Capture the cell that displays the provided text and extract its (x, y) central coordinate. 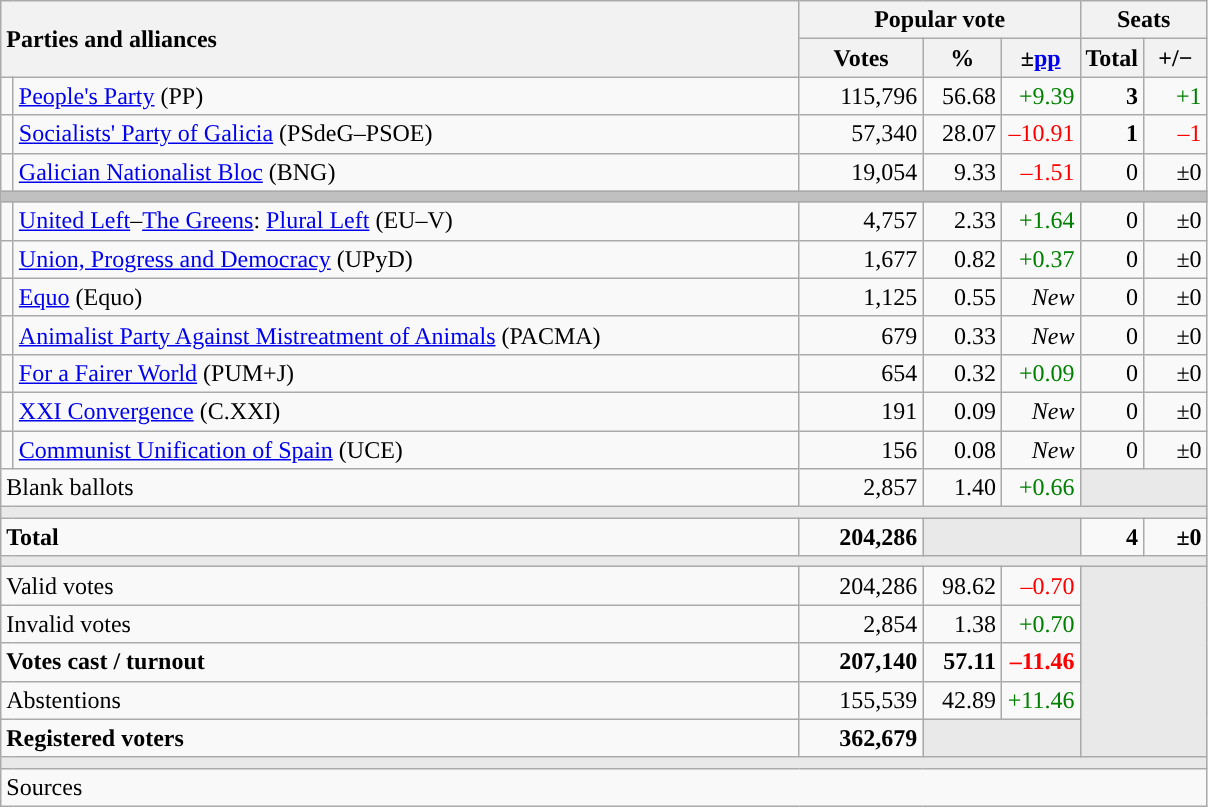
155,539 (861, 700)
Sources (604, 787)
98.62 (962, 586)
19,054 (861, 172)
654 (861, 373)
–10.91 (1040, 134)
Votes cast / turnout (400, 662)
9.33 (962, 172)
2.33 (962, 221)
+11.46 (1040, 700)
United Left–The Greens: Plural Left (EU–V) (406, 221)
Popular vote (940, 20)
Socialists' Party of Galicia (PSdeG–PSOE) (406, 134)
+1.64 (1040, 221)
4,757 (861, 221)
Blank ballots (400, 488)
1,125 (861, 297)
4 (1112, 537)
Abstentions (400, 700)
1.40 (962, 488)
±pp (1040, 58)
+0.70 (1040, 624)
0.33 (962, 335)
+0.09 (1040, 373)
42.89 (962, 700)
679 (861, 335)
115,796 (861, 96)
Parties and alliances (400, 39)
Invalid votes (400, 624)
28.07 (962, 134)
XXI Convergence (C.XXI) (406, 411)
–11.46 (1040, 662)
1 (1112, 134)
Seats (1144, 20)
Equo (Equo) (406, 297)
0.55 (962, 297)
Communist Unification of Spain (UCE) (406, 449)
Animalist Party Against Mistreatment of Animals (PACMA) (406, 335)
+1 (1176, 96)
2,857 (861, 488)
Registered voters (400, 738)
3 (1112, 96)
+0.66 (1040, 488)
–1.51 (1040, 172)
1,677 (861, 259)
Union, Progress and Democracy (UPyD) (406, 259)
2,854 (861, 624)
Galician Nationalist Bloc (BNG) (406, 172)
362,679 (861, 738)
57.11 (962, 662)
–0.70 (1040, 586)
57,340 (861, 134)
1.38 (962, 624)
+/− (1176, 58)
Valid votes (400, 586)
For a Fairer World (PUM+J) (406, 373)
+0.37 (1040, 259)
People's Party (PP) (406, 96)
–1 (1176, 134)
+9.39 (1040, 96)
% (962, 58)
56.68 (962, 96)
0.09 (962, 411)
191 (861, 411)
207,140 (861, 662)
0.82 (962, 259)
156 (861, 449)
0.32 (962, 373)
Votes (861, 58)
0.08 (962, 449)
